Return the [x, y] coordinate for the center point of the cell that contains the specified text.  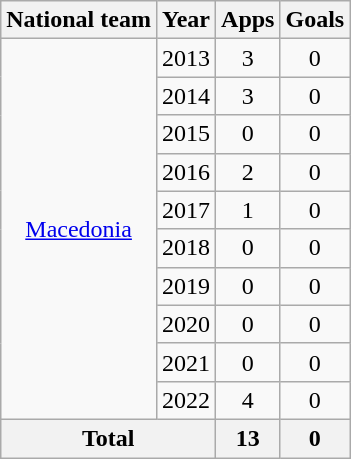
2018 [186, 248]
4 [248, 400]
National team [79, 20]
2019 [186, 286]
Year [186, 20]
2014 [186, 96]
2020 [186, 324]
2017 [186, 210]
2 [248, 172]
Apps [248, 20]
2013 [186, 58]
Goals [315, 20]
2015 [186, 134]
2022 [186, 400]
2016 [186, 172]
Macedonia [79, 230]
1 [248, 210]
13 [248, 438]
Total [108, 438]
2021 [186, 362]
